Determine the [X, Y] coordinate at the center of the cell enclosing the given text.  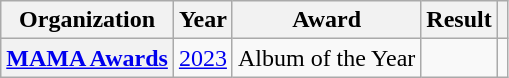
Organization [88, 20]
Album of the Year [326, 58]
Result [459, 20]
Year [202, 20]
MAMA Awards [88, 58]
Award [326, 20]
2023 [202, 58]
